Detect which cell encompasses the target text, then output its [x, y] center coordinate. 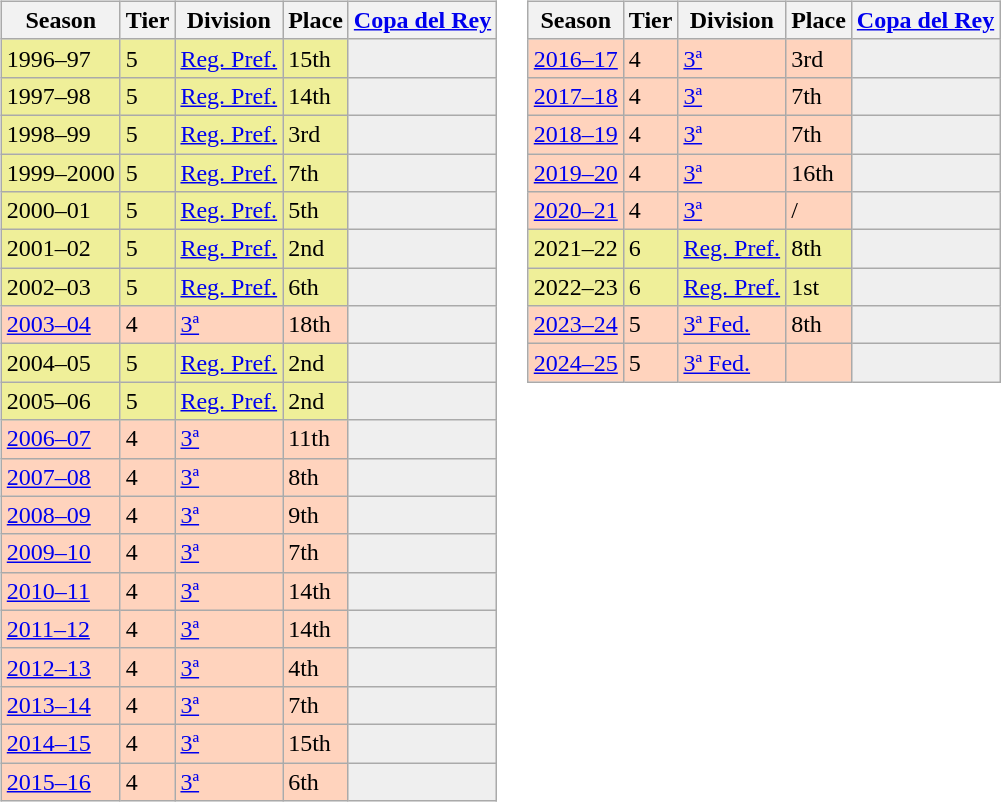
/ [819, 211]
2016–17 [576, 58]
2010–11 [60, 591]
2019–20 [576, 173]
2003–04 [60, 325]
1999–2000 [60, 173]
2007–08 [60, 477]
5th [316, 211]
4th [316, 667]
2013–14 [60, 705]
2023–24 [576, 325]
16th [819, 173]
1st [819, 287]
2020–21 [576, 211]
2006–07 [60, 439]
2008–09 [60, 515]
2002–03 [60, 287]
2018–19 [576, 134]
2000–01 [60, 211]
2011–12 [60, 629]
11th [316, 439]
1998–99 [60, 134]
2014–15 [60, 743]
2022–23 [576, 287]
2004–05 [60, 363]
1996–97 [60, 58]
2009–10 [60, 553]
2017–18 [576, 96]
1997–98 [60, 96]
2021–22 [576, 249]
2015–16 [60, 781]
2005–06 [60, 401]
2024–25 [576, 363]
18th [316, 325]
2001–02 [60, 249]
9th [316, 515]
2012–13 [60, 667]
